Pinpoint the cell where the given text exists, returning its [x, y] midpoint coordinate. 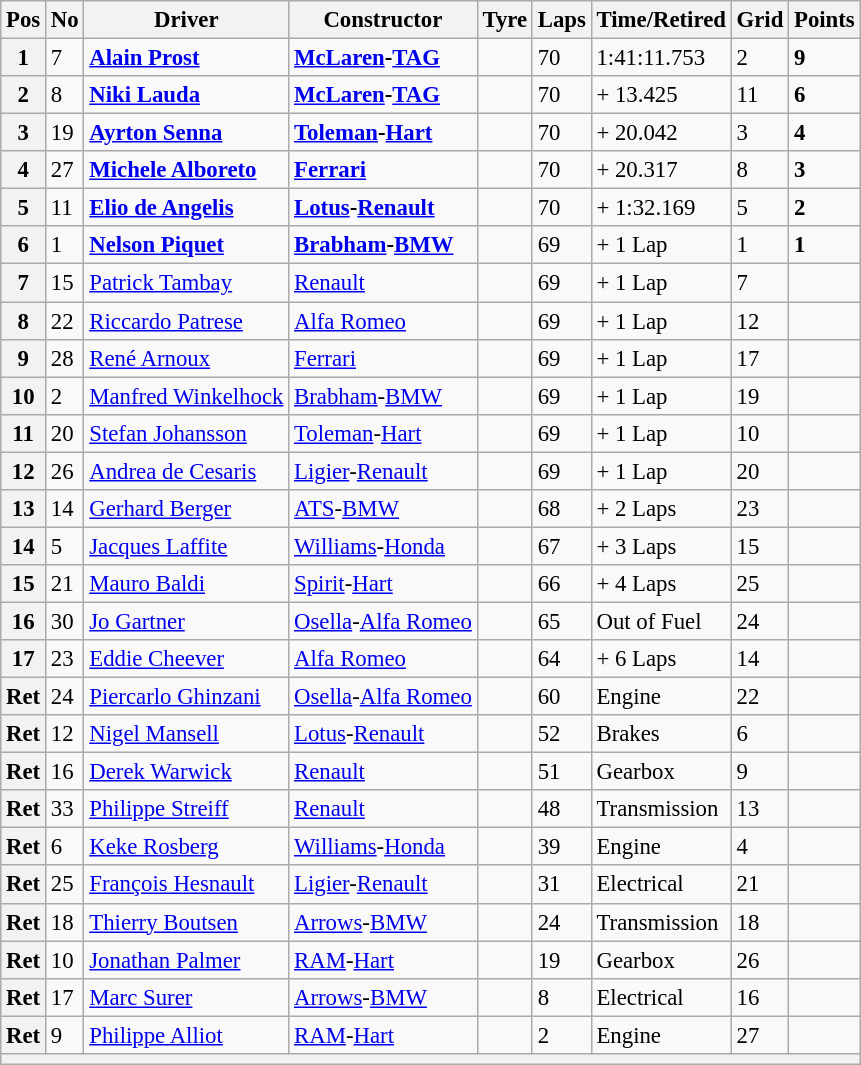
Jo Gartner [186, 621]
31 [562, 885]
Michele Alboreto [186, 170]
No [65, 20]
Philippe Streiff [186, 809]
39 [562, 847]
1:41:11.753 [661, 58]
33 [65, 809]
Out of Fuel [661, 621]
66 [562, 584]
+ 13.425 [661, 95]
28 [65, 358]
30 [65, 621]
Pos [24, 20]
Eddie Cheever [186, 659]
+ 4 Laps [661, 584]
Patrick Tambay [186, 283]
+ 20.042 [661, 133]
Spirit-Hart [383, 584]
Keke Rosberg [186, 847]
Laps [562, 20]
Jonathan Palmer [186, 960]
+ 6 Laps [661, 659]
Marc Surer [186, 997]
68 [562, 509]
Nigel Mansell [186, 734]
Mauro Baldi [186, 584]
Thierry Boutsen [186, 922]
Nelson Piquet [186, 245]
Brakes [661, 734]
Derek Warwick [186, 772]
48 [562, 809]
Time/Retired [661, 20]
Constructor [383, 20]
Manfred Winkelhock [186, 396]
Andrea de Cesaris [186, 471]
Piercarlo Ghinzani [186, 697]
64 [562, 659]
Gerhard Berger [186, 509]
ATS-BMW [383, 509]
Riccardo Patrese [186, 321]
François Hesnault [186, 885]
+ 20.317 [661, 170]
Niki Lauda [186, 95]
Elio de Angelis [186, 208]
67 [562, 546]
Stefan Johansson [186, 433]
Jacques Laffite [186, 546]
Points [824, 20]
Tyre [504, 20]
+ 3 Laps [661, 546]
+ 1:32.169 [661, 208]
Grid [760, 20]
Driver [186, 20]
52 [562, 734]
65 [562, 621]
René Arnoux [186, 358]
Philippe Alliot [186, 1035]
51 [562, 772]
Alain Prost [186, 58]
Ayrton Senna [186, 133]
+ 2 Laps [661, 509]
60 [562, 697]
